Identify which cell holds the provided text, then report its [X, Y] central coordinate. 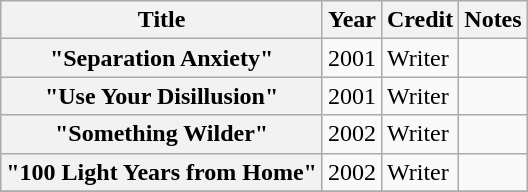
"Separation Anxiety" [162, 58]
"100 Light Years from Home" [162, 172]
Notes [493, 20]
Credit [420, 20]
Title [162, 20]
"Use Your Disillusion" [162, 96]
"Something Wilder" [162, 134]
Year [352, 20]
